Capture the cell that displays the provided text and extract its (x, y) central coordinate. 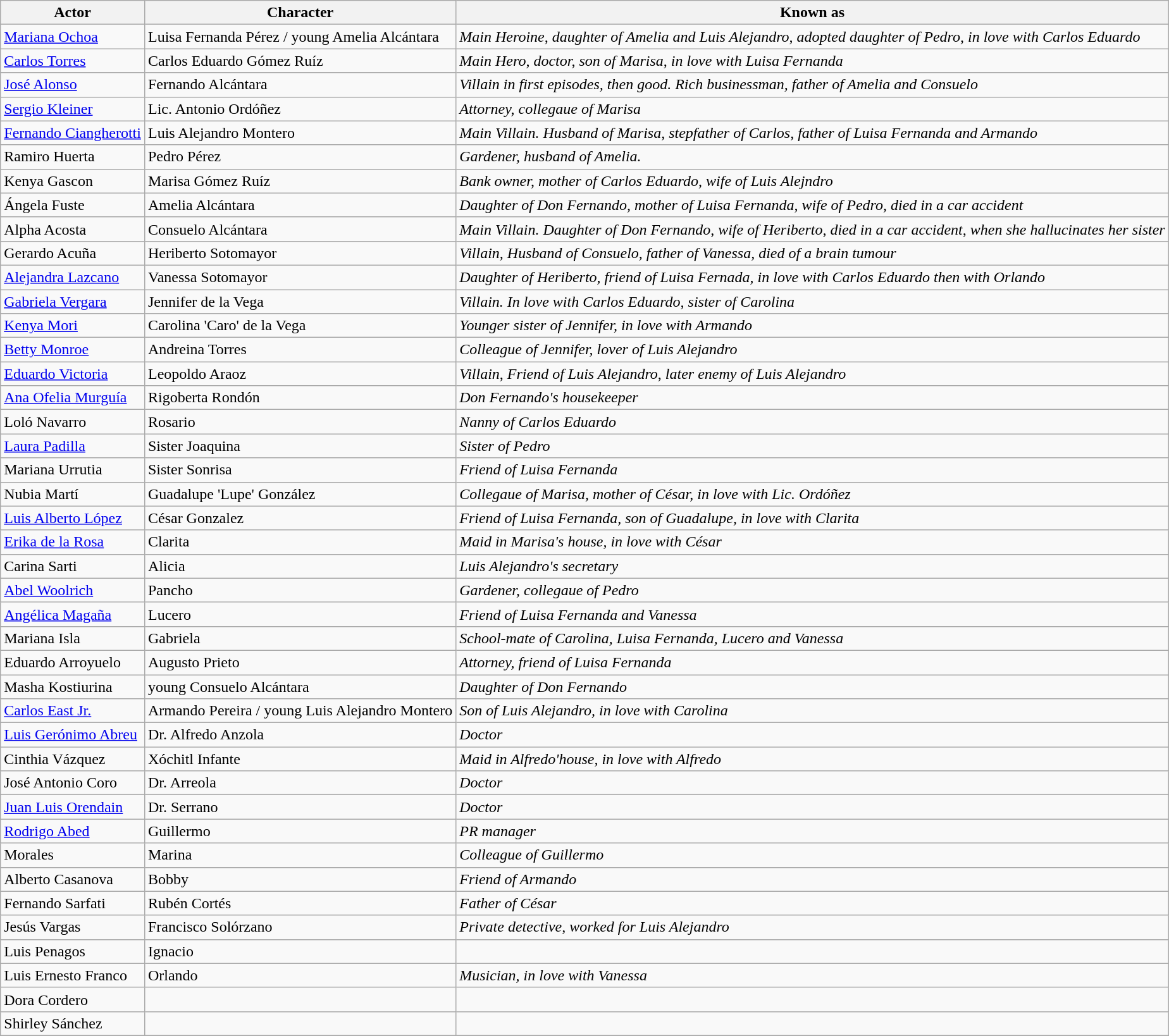
Angélica Magaña (73, 614)
Luis Alejandro Montero (300, 133)
Carlos Eduardo Gómez Ruíz (300, 61)
Luis Ernesto Franco (73, 975)
César Gonzalez (300, 518)
Son of Luis Alejandro, in love with Carolina (812, 711)
Attorney, collegaue of Marisa (812, 109)
Friend of Armando (812, 879)
Fernando Sarfati (73, 903)
Carlos East Jr. (73, 711)
Kenya Mori (73, 326)
Villain, Husband of Consuelo, father of Vanessa, died of a brain tumour (812, 253)
Mariana Urrutia (73, 470)
Sergio Kleiner (73, 109)
Gabriela (300, 638)
Ignacio (300, 951)
Alejandra Lazcano (73, 277)
Alpha Acosta (73, 229)
Villain. In love with Carlos Eduardo, sister of Carolina (812, 302)
young Consuelo Alcántara (300, 686)
Amelia Alcántara (300, 205)
Eduardo Arroyuelo (73, 662)
Colleague of Jennifer, lover of Luis Alejandro (812, 350)
Carina Sarti (73, 566)
Mariana Ochoa (73, 37)
Luisa Fernanda Pérez / young Amelia Alcántara (300, 37)
Bank owner, mother of Carlos Eduardo, wife of Luis Alejndro (812, 181)
Younger sister of Jennifer, in love with Armando (812, 326)
Leopoldo Araoz (300, 374)
Colleague of Guillermo (812, 855)
Musician, in love with Vanessa (812, 975)
Pancho (300, 590)
PR manager (812, 831)
Villain, Friend of Luis Alejandro, later enemy of Luis Alejandro (812, 374)
Father of César (812, 903)
Loló Navarro (73, 422)
School-mate of Carolina, Luisa Fernanda, Lucero and Vanessa (812, 638)
Gerardo Acuña (73, 253)
Dr. Serrano (300, 807)
Villain in first episodes, then good. Rich businessman, father of Amelia and Consuelo (812, 85)
Francisco Solórzano (300, 927)
Rosario (300, 422)
Sister of Pedro (812, 446)
Mariana Isla (73, 638)
Gabriela Vergara (73, 302)
Morales (73, 855)
Actor (73, 13)
Dora Cordero (73, 999)
Lucero (300, 614)
Eduardo Victoria (73, 374)
Laura Padilla (73, 446)
José Antonio Coro (73, 783)
Character (300, 13)
Masha Kostiurina (73, 686)
Orlando (300, 975)
Rodrigo Abed (73, 831)
Abel Woolrich (73, 590)
Juan Luis Orendain (73, 807)
Carolina 'Caro' de la Vega (300, 326)
Alberto Casanova (73, 879)
Friend of Luisa Fernanda, son of Guadalupe, in love with Clarita (812, 518)
Fernando Alcántara (300, 85)
Guadalupe 'Lupe' González (300, 494)
Gardener, collegaue of Pedro (812, 590)
Don Fernando's housekeeper (812, 398)
Maid in Alfredo'house, in love with Alfredo (812, 759)
Rigoberta Rondón (300, 398)
Dr. Arreola (300, 783)
Sister Sonrisa (300, 470)
Main Heroine, daughter of Amelia and Luis Alejandro, adopted daughter of Pedro, in love with Carlos Eduardo (812, 37)
Vanessa Sotomayor (300, 277)
Ángela Fuste (73, 205)
Private detective, worked for Luis Alejandro (812, 927)
Dr. Alfredo Anzola (300, 735)
Friend of Luisa Fernanda and Vanessa (812, 614)
Nanny of Carlos Eduardo (812, 422)
Clarita (300, 542)
Main Villain. Daughter of Don Fernando, wife of Heriberto, died in a car accident, when she hallucinates her sister (812, 229)
Lic. Antonio Ordóñez (300, 109)
Attorney, friend of Luisa Fernanda (812, 662)
Gardener, husband of Amelia. (812, 157)
Ramiro Huerta (73, 157)
Guillermo (300, 831)
Ana Ofelia Murguía (73, 398)
Jesús Vargas (73, 927)
Pedro Pérez (300, 157)
José Alonso (73, 85)
Jennifer de la Vega (300, 302)
Marina (300, 855)
Augusto Prieto (300, 662)
Collegaue of Marisa, mother of César, in love with Lic. Ordóñez (812, 494)
Friend of Luisa Fernanda (812, 470)
Andreina Torres (300, 350)
Known as (812, 13)
Main Hero, doctor, son of Marisa, in love with Luisa Fernanda (812, 61)
Sister Joaquina (300, 446)
Armando Pereira / young Luis Alejandro Montero (300, 711)
Fernando Ciangherotti (73, 133)
Consuelo Alcántara (300, 229)
Marisa Gómez Ruíz (300, 181)
Bobby (300, 879)
Daughter of Heriberto, friend of Luisa Fernada, in love with Carlos Eduardo then with Orlando (812, 277)
Maid in Marisa's house, in love with César (812, 542)
Heriberto Sotomayor (300, 253)
Luis Alejandro's secretary (812, 566)
Daughter of Don Fernando (812, 686)
Rubén Cortés (300, 903)
Nubia Martí (73, 494)
Main Villain. Husband of Marisa, stepfather of Carlos, father of Luisa Fernanda and Armando (812, 133)
Cinthia Vázquez (73, 759)
Erika de la Rosa (73, 542)
Alicia (300, 566)
Xóchitl Infante (300, 759)
Luis Penagos (73, 951)
Shirley Sánchez (73, 1023)
Daughter of Don Fernando, mother of Luisa Fernanda, wife of Pedro, died in a car accident (812, 205)
Luis Alberto López (73, 518)
Kenya Gascon (73, 181)
Betty Monroe (73, 350)
Luis Gerónimo Abreu (73, 735)
Carlos Torres (73, 61)
